Return the (x, y) coordinate for the center point of the cell that contains the specified text.  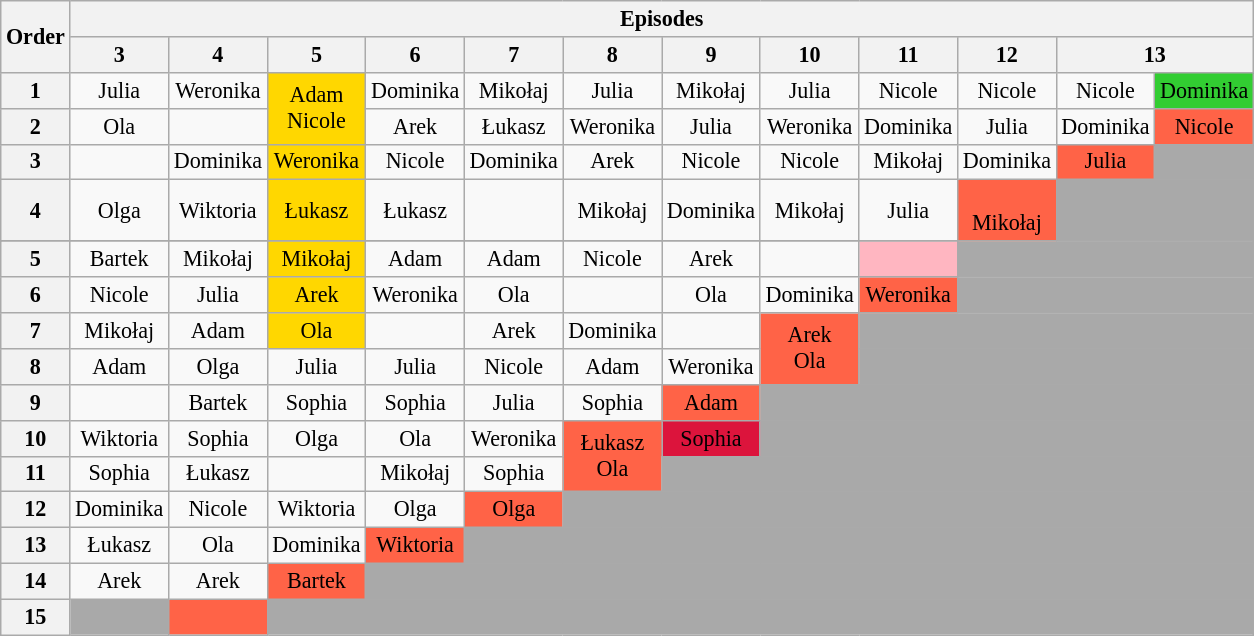
Episodes (662, 18)
14 (36, 581)
AdamNicole (316, 108)
Order (36, 36)
ŁukaszOla (612, 456)
2 (36, 126)
15 (36, 617)
ArekOla (810, 348)
1 (36, 90)
